Return the [x, y] coordinate for the center point of the cell that contains the specified text.  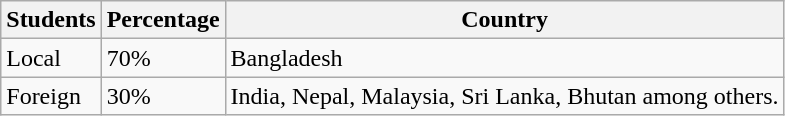
Country [504, 20]
70% [163, 58]
Local [51, 58]
30% [163, 96]
Percentage [163, 20]
India, Nepal, Malaysia, Sri Lanka, Bhutan among others. [504, 96]
Bangladesh [504, 58]
Students [51, 20]
Foreign [51, 96]
